Return the [X, Y] coordinate for the center point of the cell that contains the specified text.  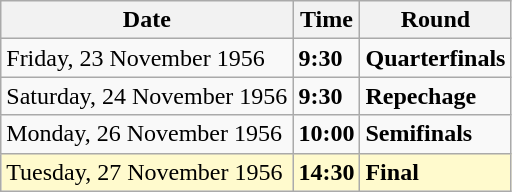
10:00 [326, 134]
Quarterfinals [436, 58]
Semifinals [436, 134]
Repechage [436, 96]
Saturday, 24 November 1956 [147, 96]
Monday, 26 November 1956 [147, 134]
14:30 [326, 172]
Friday, 23 November 1956 [147, 58]
Tuesday, 27 November 1956 [147, 172]
Final [436, 172]
Date [147, 20]
Round [436, 20]
Time [326, 20]
